Return (X, Y) of the center of cell containing provided text 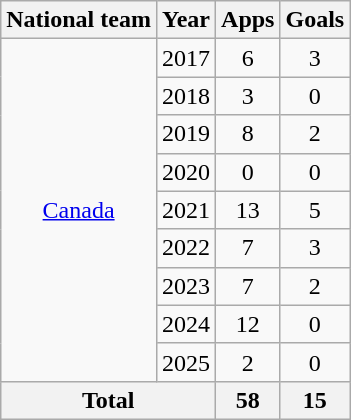
2018 (186, 96)
National team (79, 20)
58 (248, 400)
2023 (186, 286)
12 (248, 324)
Year (186, 20)
6 (248, 58)
2022 (186, 248)
Canada (79, 210)
Total (108, 400)
15 (315, 400)
2021 (186, 210)
2024 (186, 324)
2019 (186, 134)
2020 (186, 172)
Goals (315, 20)
13 (248, 210)
2025 (186, 362)
Apps (248, 20)
8 (248, 134)
2017 (186, 58)
5 (315, 210)
